Determine the (x, y) coordinate at the center of the cell enclosing the given text.  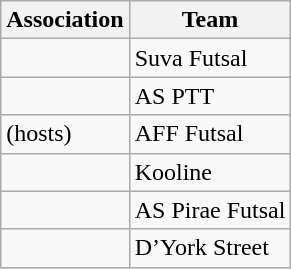
(hosts) (65, 134)
D’York Street (210, 248)
Kooline (210, 172)
AS PTT (210, 96)
Team (210, 20)
Suva Futsal (210, 58)
Association (65, 20)
AFF Futsal (210, 134)
AS Pirae Futsal (210, 210)
